Search for the cell housing the specified text and yield its (X, Y) center coordinate. 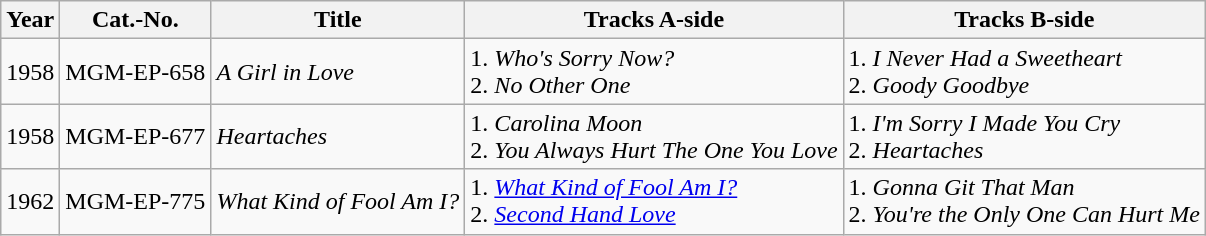
What Kind of Fool Am I? (338, 202)
1. I'm Sorry I Made You Cry2. Heartaches (1024, 136)
1. Gonna Git That Man2. You're the Only One Can Hurt Me (1024, 202)
1. I Never Had a Sweetheart2. Goody Goodbye (1024, 72)
MGM-EP-677 (136, 136)
Tracks A-side (654, 20)
MGM-EP-775 (136, 202)
1962 (30, 202)
Title (338, 20)
Tracks B-side (1024, 20)
1. What Kind of Fool Am I?2. Second Hand Love (654, 202)
1. Who's Sorry Now?2. No Other One (654, 72)
A Girl in Love (338, 72)
1. Carolina Moon2. You Always Hurt The One You Love (654, 136)
Cat.-No. (136, 20)
MGM-EP-658 (136, 72)
Heartaches (338, 136)
Year (30, 20)
